Scan for the cell matching the given text and deliver its (X, Y) coordinate at center. 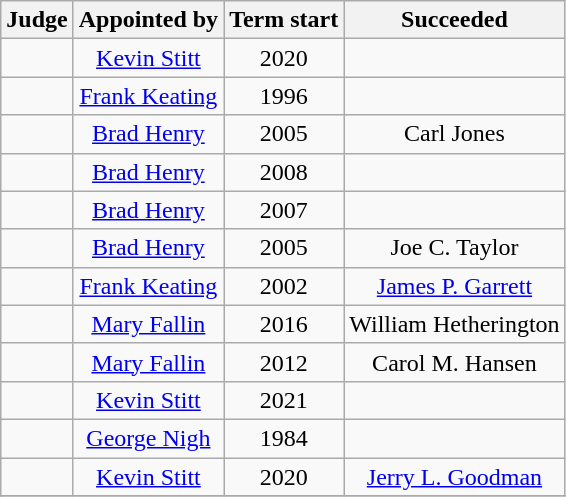
James P. Garrett (454, 286)
2012 (284, 362)
2008 (284, 172)
2002 (284, 286)
Judge (37, 20)
Appointed by (148, 20)
George Nigh (148, 438)
Carl Jones (454, 134)
2016 (284, 324)
Jerry L. Goodman (454, 477)
2021 (284, 400)
1996 (284, 96)
Succeeded (454, 20)
Joe C. Taylor (454, 248)
Term start (284, 20)
Carol M. Hansen (454, 362)
2007 (284, 210)
1984 (284, 438)
William Hetherington (454, 324)
